Return the [X, Y] coordinate for the center point of the cell that contains the specified text.  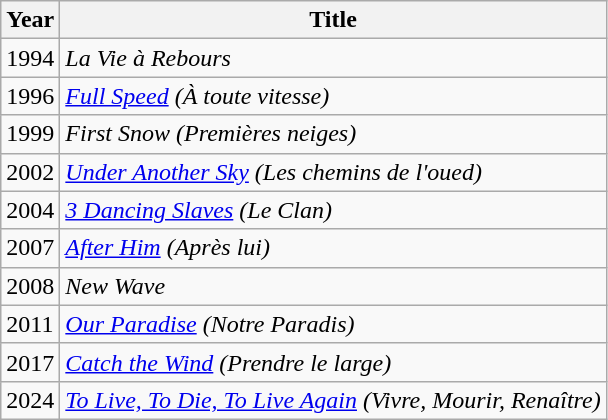
2011 [30, 324]
Year [30, 20]
2004 [30, 210]
Our Paradise (Notre Paradis) [333, 324]
After Him (Après lui) [333, 248]
First Snow (Premières neiges) [333, 134]
2017 [30, 362]
2002 [30, 172]
2008 [30, 286]
1994 [30, 58]
La Vie à Rebours [333, 58]
Full Speed (À toute vitesse) [333, 96]
2024 [30, 400]
Catch the Wind (Prendre le large) [333, 362]
New Wave [333, 286]
2007 [30, 248]
Title [333, 20]
1996 [30, 96]
3 Dancing Slaves (Le Clan) [333, 210]
To Live, To Die, To Live Again (Vivre, Mourir, Renaître) [333, 400]
1999 [30, 134]
Under Another Sky (Les chemins de l'oued) [333, 172]
